Capture the cell that displays the provided text and extract its [X, Y] central coordinate. 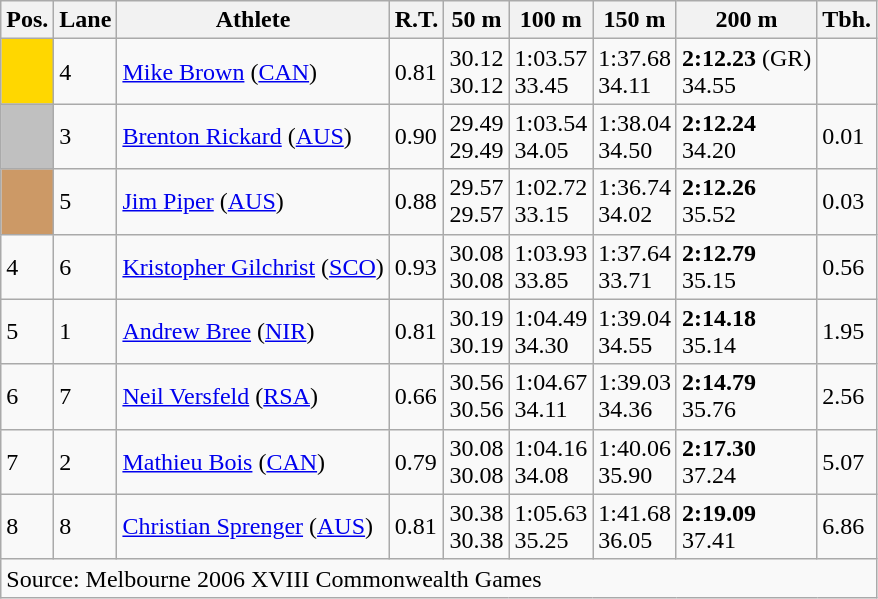
Jim Piper (AUS) [253, 202]
Source: Melbourne 2006 XVIII Commonwealth Games [439, 578]
2:12.23 (GR)34.55 [746, 72]
1:04.4934.30 [551, 332]
100 m [551, 20]
150 m [635, 20]
0.88 [416, 202]
Pos. [28, 20]
1:02.7233.15 [551, 202]
0.56 [847, 266]
0.90 [416, 136]
2:12.7935.15 [746, 266]
Lane [86, 20]
Athlete [253, 20]
Mike Brown (CAN) [253, 72]
1:36.7434.02 [635, 202]
29.4929.49 [476, 136]
29.5729.57 [476, 202]
1:05.6335.25 [551, 526]
2.56 [847, 396]
Kristopher Gilchrist (SCO) [253, 266]
50 m [476, 20]
0.03 [847, 202]
1:03.5434.05 [551, 136]
Tbh. [847, 20]
1:40.0635.90 [635, 462]
0.79 [416, 462]
0.93 [416, 266]
2:19.0937.41 [746, 526]
Mathieu Bois (CAN) [253, 462]
1:04.1634.08 [551, 462]
200 m [746, 20]
30.1930.19 [476, 332]
30.3830.38 [476, 526]
1:03.5733.45 [551, 72]
2:14.7935.76 [746, 396]
2:12.2434.20 [746, 136]
30.5630.56 [476, 396]
1:37.6433.71 [635, 266]
5.07 [847, 462]
1:39.0334.36 [635, 396]
3 [86, 136]
Brenton Rickard (AUS) [253, 136]
2:12.2635.52 [746, 202]
2:14.1835.14 [746, 332]
1 [86, 332]
0.01 [847, 136]
0.66 [416, 396]
2:17.3037.24 [746, 462]
Neil Versfeld (RSA) [253, 396]
R.T. [416, 20]
1:41.6836.05 [635, 526]
1:38.0434.50 [635, 136]
2 [86, 462]
1:37.6834.11 [635, 72]
Christian Sprenger (AUS) [253, 526]
1:03.9333.85 [551, 266]
30.1230.12 [476, 72]
6.86 [847, 526]
1:39.0434.55 [635, 332]
1.95 [847, 332]
1:04.6734.11 [551, 396]
Andrew Bree (NIR) [253, 332]
